Detect which cell encompasses the target text, then output its [x, y] center coordinate. 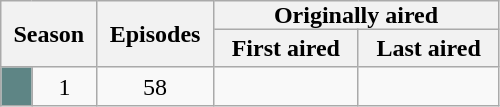
Season [49, 34]
Last aired [428, 48]
First aired [286, 48]
Еpisodes [155, 34]
58 [155, 86]
1 [64, 86]
Originally aired [356, 15]
